Scan for the cell matching the given text and deliver its (X, Y) coordinate at center. 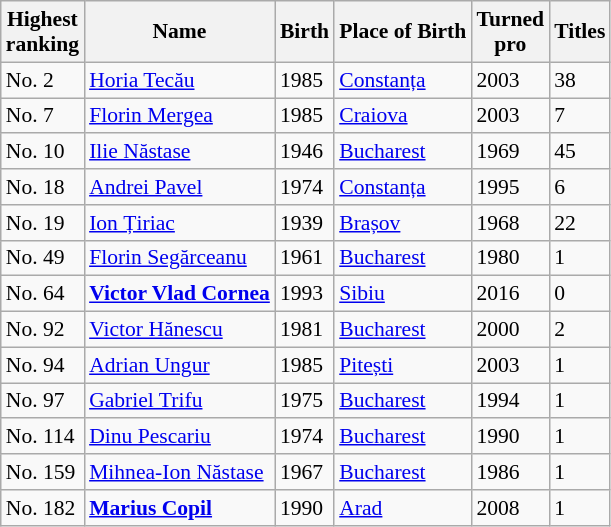
1946 (304, 152)
Craiova (402, 116)
1969 (510, 152)
1981 (304, 330)
6 (580, 187)
1968 (510, 223)
Turnedpro (510, 32)
No. 64 (42, 294)
Victor Hănescu (180, 330)
1980 (510, 258)
No. 159 (42, 472)
22 (580, 223)
Andrei Pavel (180, 187)
No. 7 (42, 116)
1961 (304, 258)
No. 182 (42, 508)
Mihnea-Ion Năstase (180, 472)
Place of Birth (402, 32)
Arad (402, 508)
No. 18 (42, 187)
Birth (304, 32)
Titles (580, 32)
No. 92 (42, 330)
1986 (510, 472)
No. 97 (42, 401)
1939 (304, 223)
1993 (304, 294)
Name (180, 32)
Ilie Năstase (180, 152)
No. 19 (42, 223)
1967 (304, 472)
Brașov (402, 223)
38 (580, 80)
Marius Copil (180, 508)
7 (580, 116)
2000 (510, 330)
Adrian Ungur (180, 365)
No. 10 (42, 152)
Pitești (402, 365)
Florin Segărceanu (180, 258)
0 (580, 294)
1995 (510, 187)
1975 (304, 401)
No. 114 (42, 437)
No. 49 (42, 258)
Ion Țiriac (180, 223)
2 (580, 330)
Highestranking (42, 32)
1994 (510, 401)
No. 94 (42, 365)
Florin Mergea (180, 116)
Dinu Pescariu (180, 437)
Gabriel Trifu (180, 401)
Victor Vlad Cornea (180, 294)
Horia Tecău (180, 80)
45 (580, 152)
Sibiu (402, 294)
2016 (510, 294)
2008 (510, 508)
No. 2 (42, 80)
